Locate the cell with the specified text and output its [x, y] center coordinate. 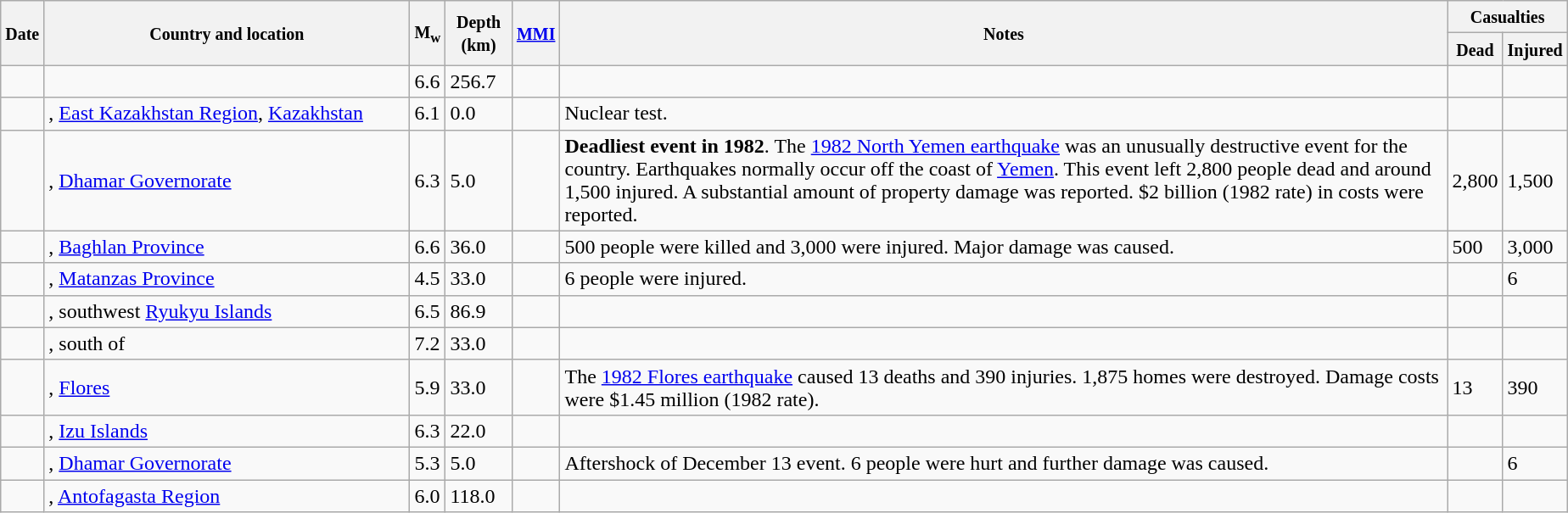
, Matanzas Province [227, 279]
1,500 [1535, 180]
6 people were injured. [1004, 279]
2,800 [1475, 180]
Depth (km) [479, 33]
256.7 [479, 81]
5.3 [428, 463]
Aftershock of December 13 event. 6 people were hurt and further damage was caused. [1004, 463]
22.0 [479, 431]
500 people were killed and 3,000 were injured. Major damage was caused. [1004, 247]
, East Kazakhstan Region, Kazakhstan [227, 114]
The 1982 Flores earthquake caused 13 deaths and 390 injuries. 1,875 homes were destroyed. Damage costs were $1.45 million (1982 rate). [1004, 387]
, Baghlan Province [227, 247]
6.1 [428, 114]
Injured [1535, 49]
4.5 [428, 279]
500 [1475, 247]
Casualties [1507, 17]
Nuclear test. [1004, 114]
36.0 [479, 247]
, Flores [227, 387]
Date [22, 33]
6.0 [428, 496]
13 [1475, 387]
Mw [428, 33]
, Izu Islands [227, 431]
7.2 [428, 343]
390 [1535, 387]
0.0 [479, 114]
118.0 [479, 496]
, Antofagasta Region [227, 496]
Country and location [227, 33]
86.9 [479, 311]
Dead [1475, 49]
3,000 [1535, 247]
5.9 [428, 387]
, southwest Ryukyu Islands [227, 311]
Notes [1004, 33]
, south of [227, 343]
MMI [536, 33]
6.5 [428, 311]
